Pinpoint the cell where the given text exists, returning its [x, y] midpoint coordinate. 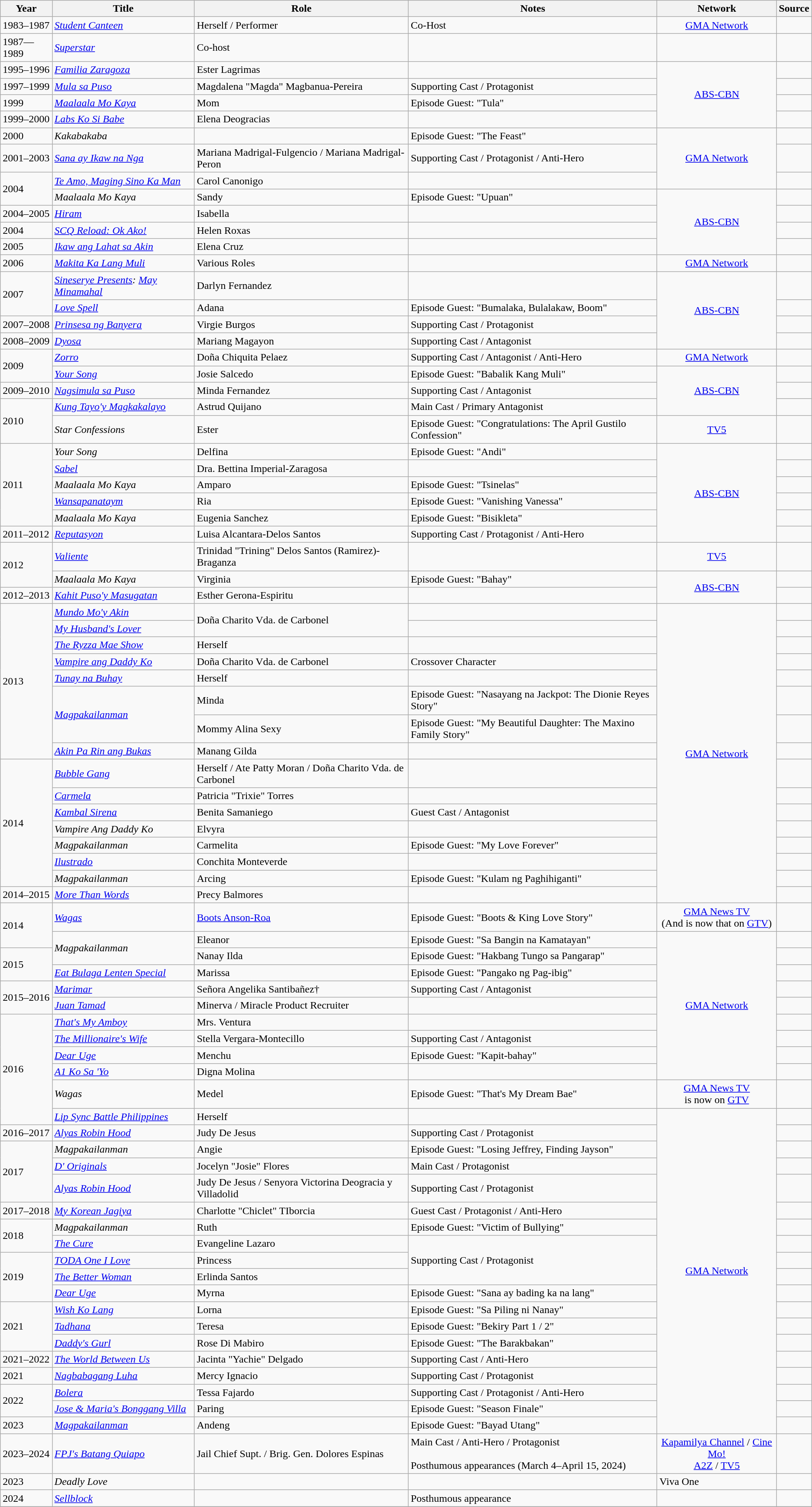
2007 [26, 294]
Mom [301, 103]
Episode Guest: "Losing Jeffrey, Finding Jayson" [533, 1150]
Kahit Puso'y Masugatan [123, 596]
TODA One I Love [123, 1260]
Mula sa Puso [123, 86]
Episode Guest: "My Love Forever" [533, 845]
Episode Guest: "Bisikleta" [533, 518]
Tunay na Buhay [123, 678]
Tadhana [123, 1326]
2018 [26, 1235]
Lip Sync Battle Philippines [123, 1116]
Darlyn Fernandez [301, 285]
Mercy Ignacio [301, 1376]
Mrs. Ventura [301, 1022]
Jacinta "Yachie" Delgado [301, 1359]
Prinsesa ng Banyera [123, 324]
2024 [26, 1498]
Episode Guest: "Sana ay bading ka na lang" [533, 1293]
Co-Host [533, 25]
Precy Balmores [301, 895]
Myrna [301, 1293]
Angie [301, 1150]
1987—1989 [26, 48]
Amparo [301, 485]
Love Spell [123, 308]
Señora Angelika Santibañez† [301, 989]
2017 [26, 1172]
Crossover Character [533, 662]
Helen Roxas [301, 230]
Menchu [301, 1055]
Supporting Cast / Antagonist / Anti-Hero [533, 357]
Episode Guest: "The Barakbakan" [533, 1343]
Manang Gilda [301, 751]
Year [26, 9]
Princess [301, 1260]
Ikaw ang Lahat sa Akin [123, 247]
Bolera [123, 1392]
Episode Guest: "Tsinelas" [533, 485]
Guest Cast / Antagonist [533, 812]
Main Cast / Anti-Hero / Protagonist Posthumous appearances (March 4–April 15, 2024) [533, 1454]
Title [123, 9]
Episode Guest: "The Feast" [533, 136]
Various Roles [301, 263]
Virginia [301, 579]
Marimar [123, 989]
Deadly Love [123, 1482]
Kung Tayo'y Magkakalayo [123, 407]
Adana [301, 308]
Episode Guest: "Sa Bangin na Kamatayan" [533, 940]
Episode Guest: "Upuan" [533, 197]
Delfina [301, 452]
My Husband's Lover [123, 629]
Luisa Alcantara-Delos Santos [301, 534]
Kambal Sirena [123, 812]
Main Cast / Primary Antagonist [533, 407]
Episode Guest: "Boots & King Love Story" [533, 917]
Guest Cast / Protagonist / Anti-Hero [533, 1211]
Episode Guest: "Tula" [533, 103]
2000 [26, 136]
Erlinda Santos [301, 1277]
Eleanor [301, 940]
Supporting Cast / Anti-Hero [533, 1359]
Ruth [301, 1227]
2022 [26, 1400]
Carol Canonigo [301, 180]
Dra. Bettina Imperial-Zaragosa [301, 468]
Elvyra [301, 829]
Herself / Performer [301, 25]
Herself / Ate Patty Moran / Doña Charito Vda. de Carbonel [301, 773]
Nagsimula sa Puso [123, 390]
2016–2017 [26, 1133]
Arcing [301, 878]
Eat Bulaga Lenten Special [123, 973]
2019 [26, 1277]
Episode Guest: "Sa Piling ni Nanay" [533, 1310]
Evangeline Lazaro [301, 1244]
Te Amo, Maging Sino Ka Man [123, 180]
Paring [301, 1409]
2008–2009 [26, 341]
1983–1987 [26, 25]
Ria [301, 501]
2009 [26, 366]
2012–2013 [26, 596]
2006 [26, 263]
Episode Guest: "Season Finale" [533, 1409]
Kapamilya Channel / Cine Mo! A2Z / TV5 [717, 1454]
Jocelyn "Josie" Flores [301, 1166]
Ilustrado [123, 862]
Nagbabagang Luha [123, 1376]
Carmela [123, 796]
Daddy's Gurl [123, 1343]
Makita Ka Lang Muli [123, 263]
The Millionaire's Wife [123, 1039]
Co-host [301, 48]
Superstar [123, 48]
Tessa Fajardo [301, 1392]
More Than Words [123, 895]
2001–2003 [26, 158]
Medel [301, 1094]
Minerva / Miracle Product Recruiter [301, 1006]
Mariana Madrigal-Fulgencio / Mariana Madrigal-Peron [301, 158]
Episode Guest: "Vanishing Vanessa" [533, 501]
Ester Lagrimas [301, 70]
Vampire Ang Daddy Ko [123, 829]
Carmelita [301, 845]
Zorro [123, 357]
Andeng [301, 1425]
Ester [301, 429]
Jail Chief Supt. / Brig. Gen. Dolores Espinas [301, 1454]
2016 [26, 1069]
Wansapanataym [123, 501]
Trinidad "Trining" Delos Santos (Ramirez)-Braganza [301, 557]
Doña Chiquita Pelaez [301, 357]
Judy De Jesus [301, 1133]
Mundo Mo'y Akin [123, 612]
Charlotte "Chiclet" TIborcia [301, 1211]
Virgie Burgos [301, 324]
Benita Samaniego [301, 812]
Episode Guest: "Kulam ng Paghihiganti" [533, 878]
Episode Guest: "That's My Dream Bae" [533, 1094]
2011 [26, 485]
2015 [26, 964]
Vampire ang Daddy Ko [123, 662]
Episode Guest: "My Beautiful Daughter: The Maxino Family Story" [533, 729]
Nanay Ilda [301, 956]
Patricia "Trixie" Torres [301, 796]
Episode Guest: "Bahay" [533, 579]
Mariang Magayon [301, 341]
Notes [533, 9]
GMA News TV (And is now that on GTV) [717, 917]
D' Originals [123, 1166]
Episode Guest: "Bekiry Part 1 / 2" [533, 1326]
Juan Tamad [123, 1006]
Eugenia Sanchez [301, 518]
Source [794, 9]
2004–2005 [26, 213]
Sandy [301, 197]
2017–2018 [26, 1211]
GMA News TV is now on GTV [717, 1094]
2013 [26, 681]
A1 Ko Sa 'Yo [123, 1071]
My Korean Jagiya [123, 1211]
2021–2022 [26, 1359]
Teresa [301, 1326]
2009–2010 [26, 390]
Episode Guest: "Congratulations: The April Gustilo Confession" [533, 429]
2012 [26, 565]
Akin Pa Rin ang Bukas [123, 751]
Student Canteen [123, 25]
The Better Woman [123, 1277]
The Ryzza Mae Show [123, 645]
Isabella [301, 213]
Episode Guest: "Kapit-bahay" [533, 1055]
2010 [26, 421]
Esther Gerona-Espiritu [301, 596]
Episode Guest: "Hakbang Tungo sa Pangarap" [533, 956]
Sellblock [123, 1498]
2007–2008 [26, 324]
The Cure [123, 1244]
Kakabakaba [123, 136]
Digna Molina [301, 1071]
Posthumous appearance [533, 1498]
Josie Salcedo [301, 374]
1999–2000 [26, 119]
Labs Ko Si Babe [123, 119]
Magdalena "Magda" Magbanua-Pereira [301, 86]
Episode Guest: "Nasayang na Jackpot: The Dionie Reyes Story" [533, 700]
Episode Guest: "Bumalaka, Bulalakaw, Boom" [533, 308]
Star Confessions [123, 429]
Familia Zaragoza [123, 70]
Valiente [123, 557]
Hiram [123, 213]
FPJ's Batang Quiapo [123, 1454]
Sana ay Ikaw na Nga [123, 158]
Sineserye Presents: May Minamahal [123, 285]
Rose Di Mabiro [301, 1343]
Sabel [123, 468]
1997–1999 [26, 86]
Elena Deogracias [301, 119]
2015–2016 [26, 997]
2005 [26, 247]
Episode Guest: "Bayad Utang" [533, 1425]
1995–1996 [26, 70]
Conchita Monteverde [301, 862]
Dyosa [123, 341]
The World Between Us [123, 1359]
Mommy Alina Sexy [301, 729]
2014–2015 [26, 895]
Judy De Jesus / Senyora Victorina Deogracia y Villadolid [301, 1189]
Jose & Maria's Bonggang Villa [123, 1409]
1999 [26, 103]
Stella Vergara-Montecillo [301, 1039]
Marissa [301, 973]
Episode Guest: "Victim of Bullying" [533, 1227]
Main Cast / Protagonist [533, 1166]
Lorna [301, 1310]
Role [301, 9]
Network [717, 9]
That's My Amboy [123, 1022]
Boots Anson-Roa [301, 917]
Viva One [717, 1482]
Episode Guest: "Andi" [533, 452]
Episode Guest: "Babalik Kang Muli" [533, 374]
2011–2012 [26, 534]
Elena Cruz [301, 247]
Reputasyon [123, 534]
Wish Ko Lang [123, 1310]
SCQ Reload: Ok Ako! [123, 230]
2023–2024 [26, 1454]
Minda [301, 700]
Episode Guest: "Pangako ng Pag-ibig" [533, 973]
Minda Fernandez [301, 390]
Bubble Gang [123, 773]
Astrud Quijano [301, 407]
